Find where the given text appears and provide that cell's center as (X, Y) coordinate. 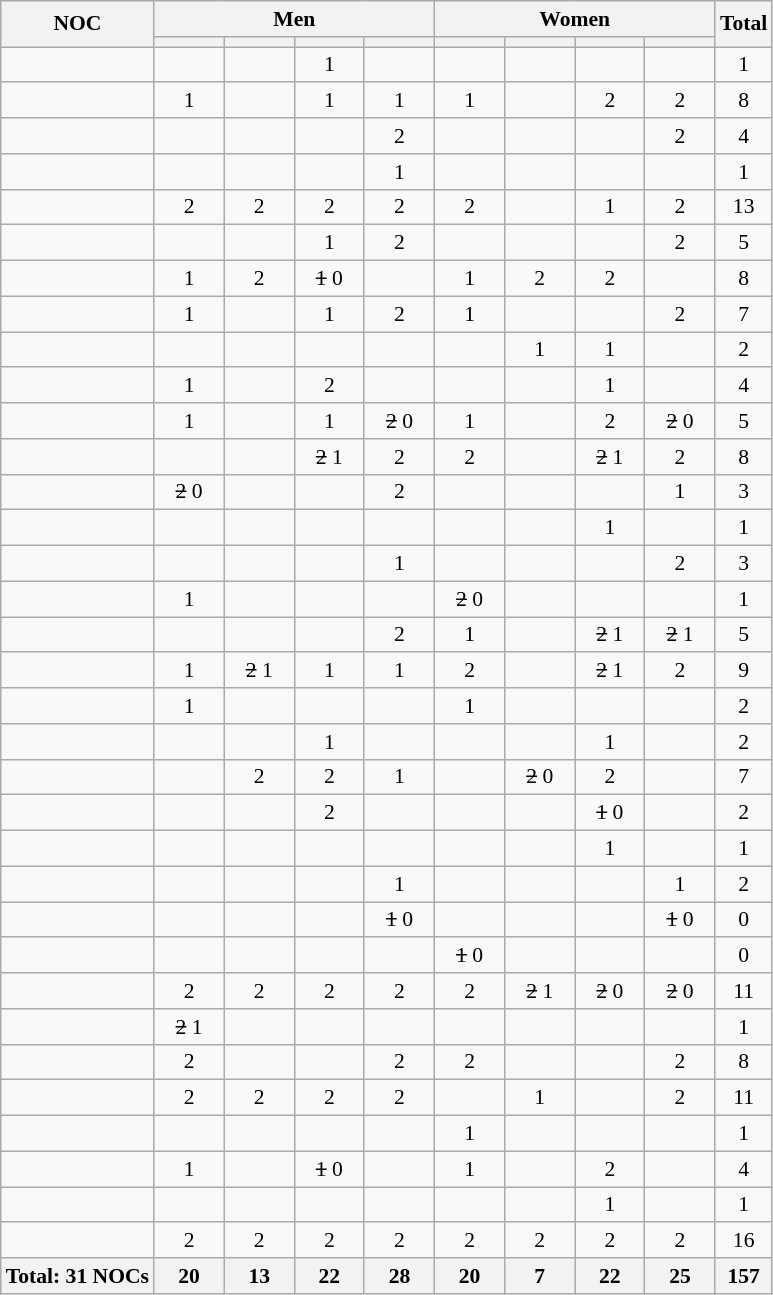
NOC (78, 24)
157 (744, 1276)
9 (744, 671)
16 (744, 1241)
25 (680, 1276)
Men (294, 19)
Total: 31 NOCs (78, 1276)
Total (744, 24)
28 (399, 1276)
Women (575, 19)
